Output the [X, Y] coordinate of the center of the cell containing the given text.  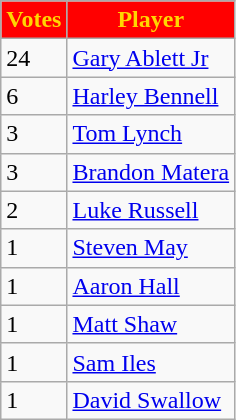
Votes [34, 20]
Tom Lynch [151, 134]
Sam Iles [151, 362]
Aaron Hall [151, 286]
David Swallow [151, 400]
Luke Russell [151, 210]
Matt Shaw [151, 324]
Gary Ablett Jr [151, 58]
Player [151, 20]
24 [34, 58]
6 [34, 96]
Steven May [151, 248]
Harley Bennell [151, 96]
2 [34, 210]
Brandon Matera [151, 172]
